Pinpoint the cell where the given text exists, returning its [X, Y] midpoint coordinate. 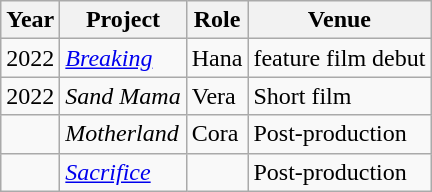
Motherland [123, 134]
Project [123, 20]
Sand Mama [123, 96]
Cora [217, 134]
Role [217, 20]
Short film [340, 96]
Hana [217, 58]
Breaking [123, 58]
Year [30, 20]
Vera [217, 96]
feature film debut [340, 58]
Sacrifice [123, 172]
Venue [340, 20]
